From the cell containing the given text, extract its center point as [X, Y] coordinate. 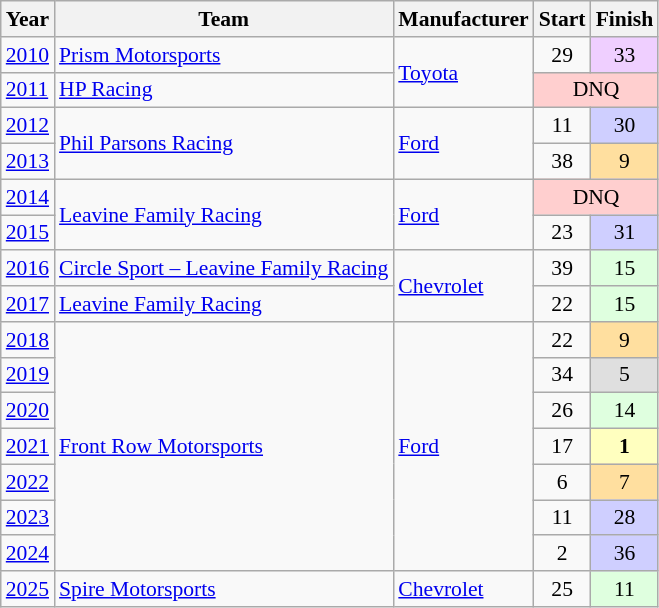
29 [562, 55]
2023 [28, 518]
2019 [28, 375]
Start [562, 19]
2014 [28, 197]
2012 [28, 126]
36 [625, 554]
39 [562, 269]
Team [224, 19]
2013 [28, 162]
31 [625, 233]
26 [562, 411]
Year [28, 19]
2011 [28, 90]
28 [625, 518]
Toyota [463, 72]
33 [625, 55]
7 [625, 482]
34 [562, 375]
Prism Motorsports [224, 55]
2010 [28, 55]
2022 [28, 482]
2025 [28, 589]
HP Racing [224, 90]
2016 [28, 269]
Spire Motorsports [224, 589]
30 [625, 126]
23 [562, 233]
2018 [28, 340]
Front Row Motorsports [224, 446]
Phil Parsons Racing [224, 144]
2020 [28, 411]
2017 [28, 304]
5 [625, 375]
6 [562, 482]
2 [562, 554]
14 [625, 411]
38 [562, 162]
2021 [28, 447]
Circle Sport – Leavine Family Racing [224, 269]
2015 [28, 233]
Finish [625, 19]
1 [625, 447]
25 [562, 589]
Manufacturer [463, 19]
17 [562, 447]
2024 [28, 554]
